Scan for the cell matching the given text and deliver its [x, y] coordinate at center. 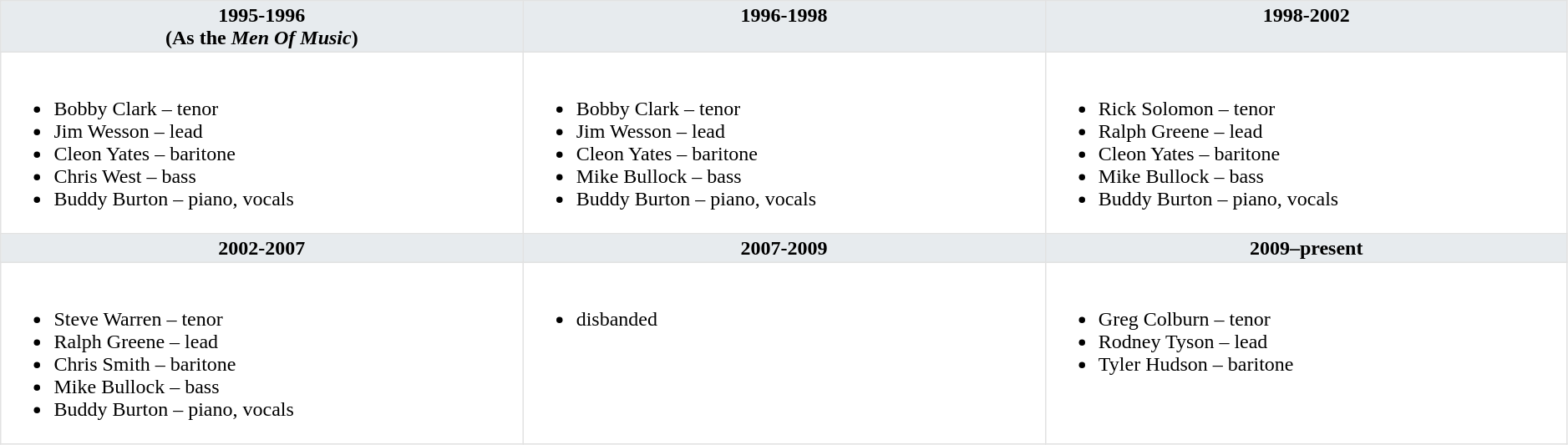
Rick Solomon – tenorRalph Greene – leadCleon Yates – baritoneMike Bullock – bassBuddy Burton – piano, vocals [1307, 143]
Bobby Clark – tenorJim Wesson – leadCleon Yates – baritoneChris West – bassBuddy Burton – piano, vocals [262, 143]
Steve Warren – tenorRalph Greene – leadChris Smith – baritoneMike Bullock – bassBuddy Burton – piano, vocals [262, 353]
2002-2007 [262, 248]
1996-1998 [784, 27]
1998-2002 [1307, 27]
Bobby Clark – tenorJim Wesson – leadCleon Yates – baritoneMike Bullock – bassBuddy Burton – piano, vocals [784, 143]
2009–present [1307, 248]
1995-1996(As the Men Of Music) [262, 27]
disbanded [784, 353]
Greg Colburn – tenorRodney Tyson – leadTyler Hudson – baritone [1307, 353]
2007-2009 [784, 248]
